Locate the cell with the specified text and output its (X, Y) center coordinate. 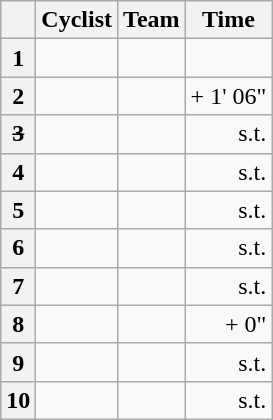
2 (18, 96)
8 (18, 324)
7 (18, 286)
Time (228, 20)
5 (18, 210)
9 (18, 362)
10 (18, 400)
6 (18, 248)
1 (18, 58)
Cyclist (77, 20)
+ 1' 06" (228, 96)
4 (18, 172)
3 (18, 134)
Team (152, 20)
+ 0" (228, 324)
